Locate the cell with the specified text and output its (x, y) center coordinate. 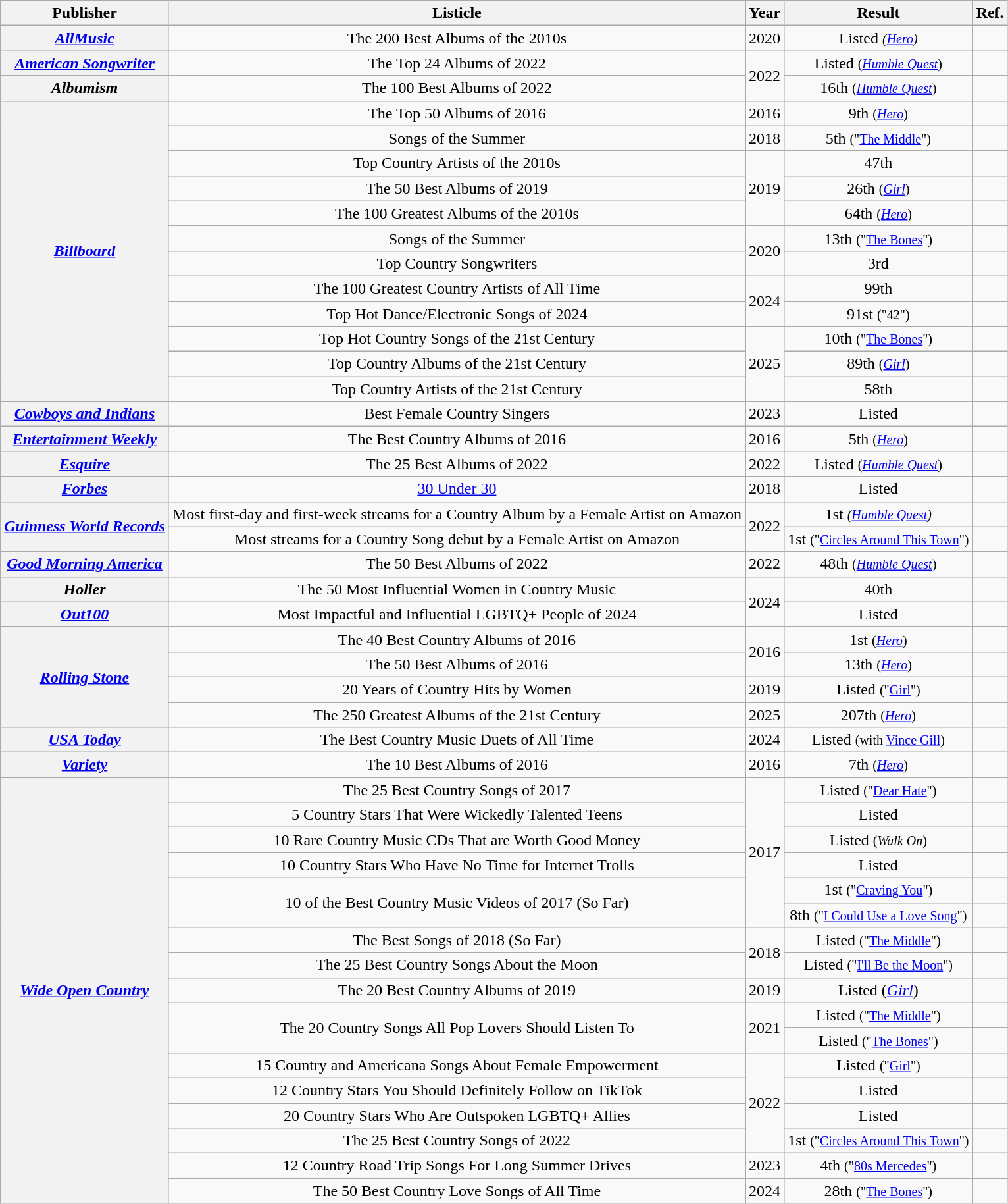
10 of the Best Country Music Videos of 2017 (So Far) (457, 903)
Top Hot Country Songs of the 21st Century (457, 339)
Listed (Walk On) (878, 840)
Guinness World Records (85, 527)
8th ("I Could Use a Love Song") (878, 915)
Most first-day and first-week streams for a Country Album by a Female Artist on Amazon (457, 514)
2017 (765, 852)
Billboard (85, 251)
The 10 Best Albums of 2016 (457, 765)
28th ("The Bones") (878, 1191)
1st ("Craving You") (878, 890)
Listed ("The Bones") (878, 1040)
The 50 Best Albums of 2022 (457, 564)
USA Today (85, 740)
Good Morning America (85, 564)
Top Country Artists of the 2010s (457, 163)
AllMusic (85, 38)
10th ("The Bones") (878, 339)
The Top 24 Albums of 2022 (457, 63)
13th ("The Bones") (878, 238)
The 25 Best Albums of 2022 (457, 464)
Ref. (990, 13)
Year (765, 13)
The 50 Best Country Love Songs of All Time (457, 1191)
The 40 Best Country Albums of 2016 (457, 639)
The 100 Best Albums of 2022 (457, 88)
Rolling Stone (85, 677)
Listed (Hero) (878, 38)
47th (878, 163)
The 50 Most Influential Women in Country Music (457, 589)
The 100 Greatest Albums of the 2010s (457, 213)
207th (Hero) (878, 714)
Cowboys and Indians (85, 414)
The 20 Country Songs All Pop Lovers Should Listen To (457, 1028)
Listed ("I'll Be the Moon") (878, 965)
58th (878, 389)
The 25 Best Country Songs of 2017 (457, 790)
30 Under 30 (457, 489)
10 Country Stars Who Have No Time for Internet Trolls (457, 865)
Variety (85, 765)
The 200 Best Albums of the 2010s (457, 38)
20 Country Stars Who Are Outspoken LGBTQ+ Allies (457, 1116)
2021 (765, 1028)
The 50 Best Albums of 2019 (457, 188)
Top Country Artists of the 21st Century (457, 389)
Best Female Country Singers (457, 414)
13th (Hero) (878, 664)
Top Country Songwriters (457, 263)
The 250 Greatest Albums of the 21st Century (457, 714)
Listed (with Vince Gill) (878, 740)
15 Country and Americana Songs About Female Empowerment (457, 1065)
Out100 (85, 614)
16th (Humble Quest) (878, 88)
10 Rare Country Music CDs That are Worth Good Money (457, 840)
64th (Hero) (878, 213)
Result (878, 13)
3rd (878, 263)
20 Years of Country Hits by Women (457, 689)
Holler (85, 589)
26th (Girl) (878, 188)
1st (Humble Quest) (878, 514)
Wide Open Country (85, 990)
American Songwriter (85, 63)
The 100 Greatest Country Artists of All Time (457, 288)
Listed (Girl) (878, 990)
Most Impactful and Influential LGBTQ+ People of 2024 (457, 614)
12 Country Road Trip Songs For Long Summer Drives (457, 1166)
5th (Hero) (878, 439)
The 20 Best Country Albums of 2019 (457, 990)
The Best Country Albums of 2016 (457, 439)
40th (878, 589)
89th (Girl) (878, 364)
9th (Hero) (878, 113)
The Top 50 Albums of 2016 (457, 113)
The 50 Best Albums of 2016 (457, 664)
99th (878, 288)
Publisher (85, 13)
Top Hot Dance/Electronic Songs of 2024 (457, 314)
The Best Songs of 2018 (So Far) (457, 940)
Top Country Albums of the 21st Century (457, 364)
Most streams for a Country Song debut by a Female Artist on Amazon (457, 539)
4th ("80s Mercedes") (878, 1166)
Listed ("Dear Hate") (878, 790)
Entertainment Weekly (85, 439)
The 25 Best Country Songs About the Moon (457, 965)
1st (Hero) (878, 639)
Albumism (85, 88)
5 Country Stars That Were Wickedly Talented Teens (457, 815)
Listicle (457, 13)
7th (Hero) (878, 765)
12 Country Stars You Should Definitely Follow on TikTok (457, 1090)
The 25 Best Country Songs of 2022 (457, 1141)
5th ("The Middle") (878, 138)
Forbes (85, 489)
91st ("42") (878, 314)
48th (Humble Quest) (878, 564)
Esquire (85, 464)
The Best Country Music Duets of All Time (457, 740)
